Extract the [X, Y] coordinate from the center of the cell holding the provided text.  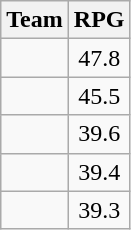
45.5 [99, 96]
39.6 [99, 134]
RPG [99, 20]
47.8 [99, 58]
Team [35, 20]
39.3 [99, 210]
39.4 [99, 172]
